Return the (x, y) coordinate for the center point of the cell that contains the specified text.  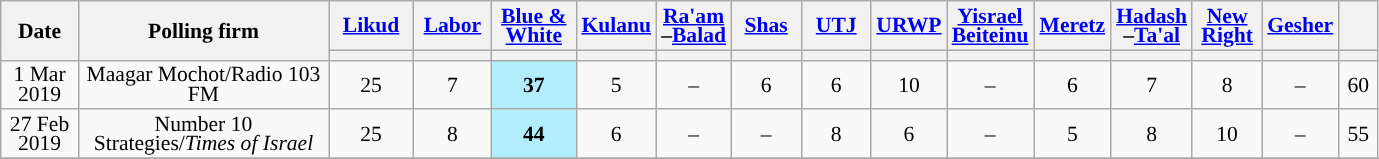
Likud (370, 26)
27 Feb 2019 (40, 134)
Ra'am–Balad (694, 26)
Polling firm (203, 30)
NewRight (1227, 26)
URWP (908, 26)
UTJ (836, 26)
1 Mar 2019 (40, 84)
YisraelBeiteinu (990, 26)
Labor (453, 26)
55 (1358, 134)
Gesher (1300, 26)
Shas (766, 26)
Maagar Mochot/Radio 103 FM (203, 84)
44 (534, 134)
Meretz (1073, 26)
37 (534, 84)
Blue &White (534, 26)
Kulanu (616, 26)
Number 10 Strategies/Times of Israel (203, 134)
Date (40, 30)
Hadash–Ta'al (1152, 26)
60 (1358, 84)
